From the cell containing the given text, extract its center point as [x, y] coordinate. 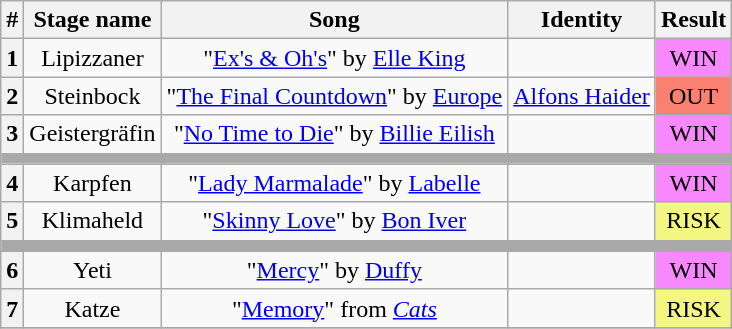
"Ex's & Oh's" by Elle King [334, 58]
Klimaheld [92, 221]
Identity [582, 20]
"Lady Marmalade" by Labelle [334, 183]
3 [12, 134]
"The Final Countdown" by Europe [334, 96]
Katze [92, 308]
Lipizzaner [92, 58]
Result [693, 20]
5 [12, 221]
7 [12, 308]
"Skinny Love" by Bon Iver [334, 221]
"Mercy" by Duffy [334, 270]
Steinbock [92, 96]
Song [334, 20]
Alfons Haider [582, 96]
Geistergräfin [92, 134]
2 [12, 96]
Karpfen [92, 183]
# [12, 20]
"No Time to Die" by Billie Eilish [334, 134]
"Memory" from Cats [334, 308]
1 [12, 58]
Stage name [92, 20]
6 [12, 270]
Yeti [92, 270]
OUT [693, 96]
4 [12, 183]
